Output the [X, Y] coordinate of the center of the cell containing the given text.  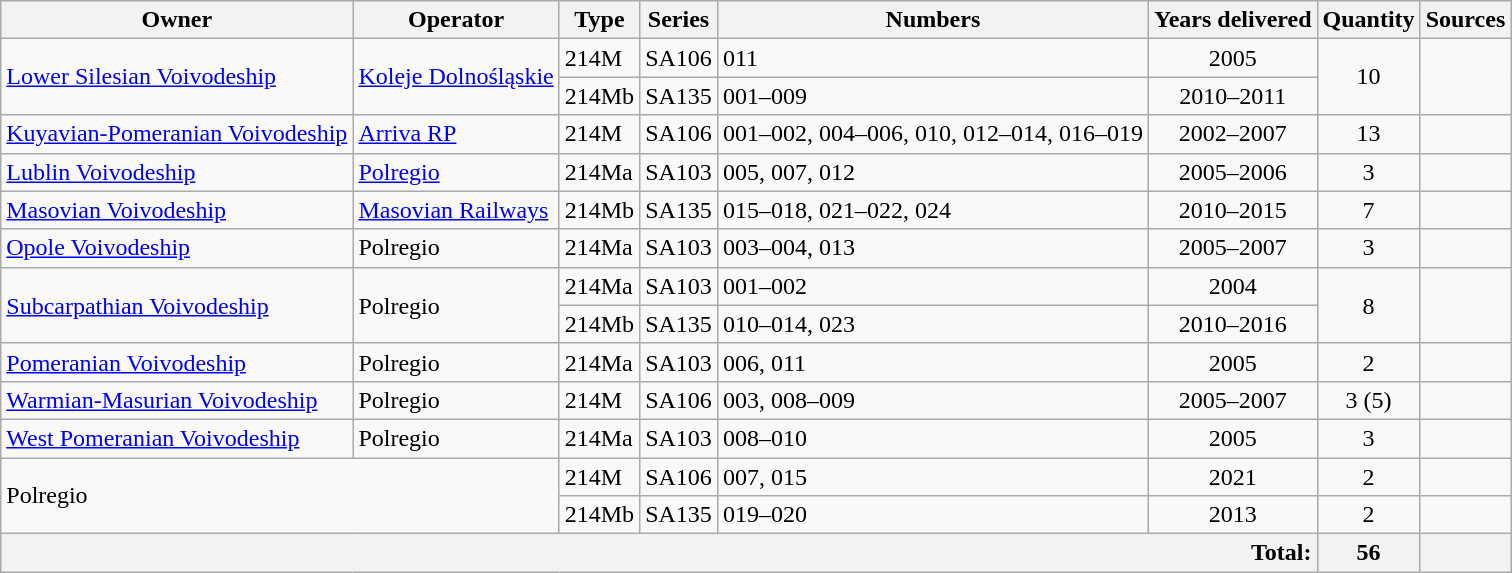
007, 015 [932, 477]
001–009 [932, 96]
010–014, 023 [932, 324]
Pomeranian Voivodeship [177, 362]
2002–2007 [1232, 134]
8 [1368, 305]
Series [679, 20]
Total: [659, 553]
006, 011 [932, 362]
Arriva RP [456, 134]
Opole Voivodeship [177, 248]
Quantity [1368, 20]
005, 007, 012 [932, 172]
015–018, 021–022, 024 [932, 210]
Kuyavian-Pomeranian Voivodeship [177, 134]
Koleje Dolnośląskie [456, 77]
2010–2015 [1232, 210]
56 [1368, 553]
008–010 [932, 438]
10 [1368, 77]
7 [1368, 210]
13 [1368, 134]
003, 008–009 [932, 400]
2010–2011 [1232, 96]
Lublin Voivodeship [177, 172]
Operator [456, 20]
Subcarpathian Voivodeship [177, 305]
001–002 [932, 286]
2005–2006 [1232, 172]
019–020 [932, 515]
Years delivered [1232, 20]
West Pomeranian Voivodeship [177, 438]
Numbers [932, 20]
2021 [1232, 477]
2004 [1232, 286]
001–002, 004–006, 010, 012–014, 016–019 [932, 134]
3 (5) [1368, 400]
Owner [177, 20]
Masovian Railways [456, 210]
Sources [1466, 20]
003–004, 013 [932, 248]
Lower Silesian Voivodeship [177, 77]
2013 [1232, 515]
Warmian-Masurian Voivodeship [177, 400]
2010–2016 [1232, 324]
Masovian Voivodeship [177, 210]
011 [932, 58]
Type [599, 20]
